Search for the cell housing the specified text and yield its (X, Y) center coordinate. 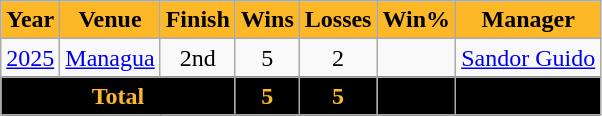
Venue (110, 20)
2 (338, 58)
2025 (30, 58)
Losses (338, 20)
Year (30, 20)
Sandor Guido (528, 58)
Finish (198, 20)
Managua (110, 58)
Manager (528, 20)
2nd (198, 58)
Total (118, 96)
Wins (267, 20)
Win% (416, 20)
